Detect which cell encompasses the target text, then output its (x, y) center coordinate. 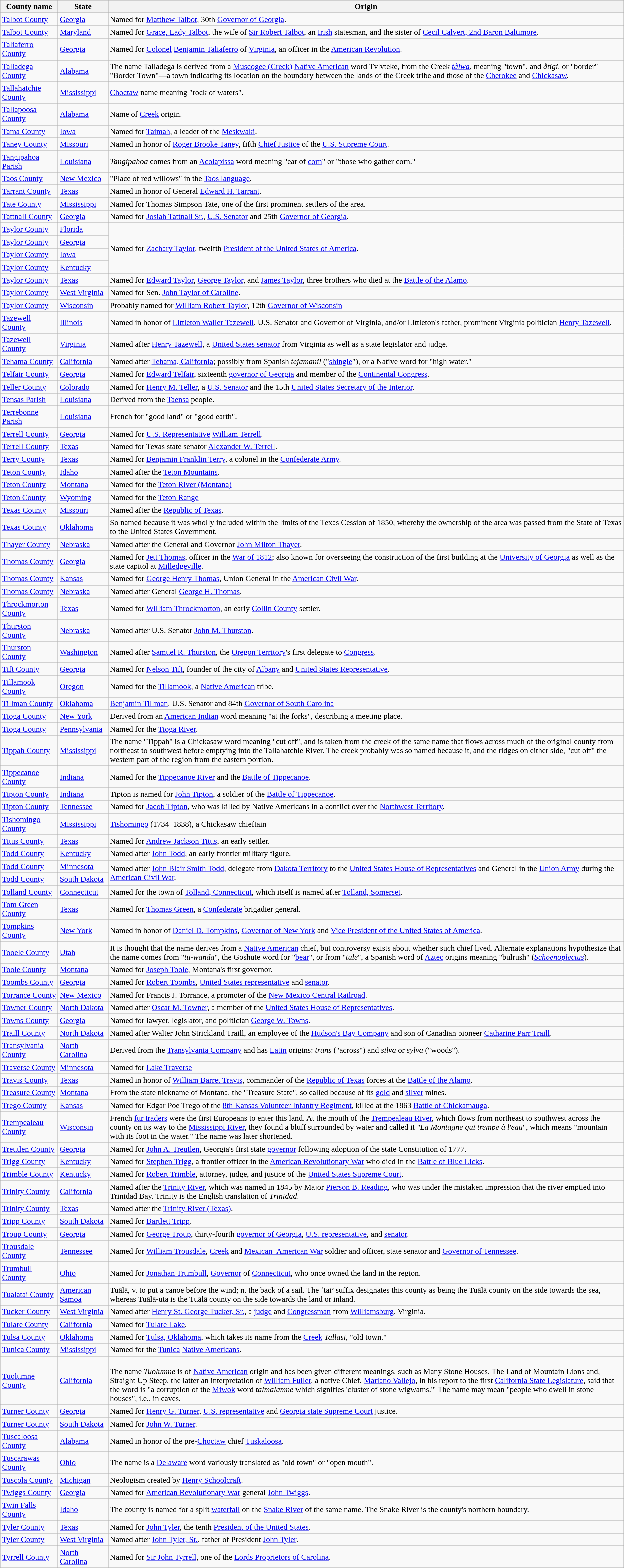
Named for Robert Toombs, United States representative and senator. (366, 982)
Named for John W. Turner. (366, 1424)
The county is named for a split waterfall on the Snake River of the same name. The Snake River is the county's northern boundary. (366, 1510)
Probably named for William Robert Taylor, 12th Governor of Wisconsin (366, 305)
Named for Thomas Simpson Tate, one of the first prominent settlers of the area. (366, 204)
Named for Lake Traverse (366, 1067)
Taos County (29, 178)
Tuscarawas County (29, 1463)
Named for Thomas Green, a Confederate brigadier general. (366, 909)
Tipton is named for John Tipton, a soldier of the Battle of Tippecanoe. (366, 794)
Named in honor of General Edward H. Tarrant. (366, 191)
Choctaw name meaning "rock of waters". (366, 93)
Named for Sir John Tyrrell, one of the Lords Proprietors of Carolina. (366, 1557)
Named after Henry St. George Tucker, Sr., a judge and Congressman from Williamsburg, Virginia. (366, 1312)
Colorado (83, 387)
Named in honor of Roger Brooke Taney, fifth Chief Justice of the U.S. Supreme Court. (366, 144)
Tuscola County (29, 1480)
French for "good land" or "good earth". (366, 417)
Named for Josiah Tattnall Sr., U.S. Senator and 25th Governor of Georgia. (366, 217)
Tippah County (29, 751)
Named after the Teton Mountains. (366, 472)
Talladega County (29, 71)
Named for George Troup, thirty-fourth governor of Georgia, U.S. representative, and senator. (366, 1234)
Tift County (29, 669)
Named for Edgar Poe Trego of the 8th Kansas Volunteer Infantry Regiment, killed at the 1863 Battle of Chickamauga. (366, 1105)
Named for Grace, Lady Talbot, the wife of Sir Robert Talbot, an Irish statesman, and the sister of Cecil Calvert, 2nd Baron Baltimore. (366, 32)
Tishomingo County (29, 824)
Throckmorton County (29, 609)
Named after Henry Tazewell, a United States senator from Virginia as well as a state legislator and judge. (366, 344)
Tualatai County (29, 1295)
Trimble County (29, 1174)
Named for Edward Taylor, George Taylor, and James Taylor, three brothers who died at the Battle of the Alamo. (366, 280)
The name is a Delaware word variously translated as "old town" or "open mouth". (366, 1463)
Named after the Trinity River (Texas). (366, 1209)
Trego County (29, 1105)
Teller County (29, 387)
Titus County (29, 841)
Tippecanoe County (29, 777)
Tensas Parish (29, 399)
Tyrrell County (29, 1557)
Named for Joseph Toole, Montana's first governor. (366, 970)
Tate County (29, 204)
Named for U.S. Representative William Terrell. (366, 434)
Tucker County (29, 1312)
Treutlen County (29, 1149)
Named for Benjamin Franklin Terry, a colonel in the Confederate Army. (366, 459)
Named for John A. Treutlen, Georgia's first state governor following adoption of the state Constitution of 1777. (366, 1149)
Twiggs County (29, 1493)
Named for Stephen Trigg, a frontier officer in the American Revolutionary War who died in the Battle of Blue Licks. (366, 1161)
Named after the Republic of Texas. (366, 510)
Travis County (29, 1080)
Washington (83, 652)
Tunica County (29, 1350)
Named for Robert Trimble, attorney, judge, and justice of the United States Supreme Court. (366, 1174)
Tulsa County (29, 1337)
Tolland County (29, 892)
Named for the Teton Range (366, 497)
Named for Jonathan Trumbull, Governor of Connecticut, who once owned the land in the region. (366, 1273)
Named in honor of Daniel D. Tompkins, Governor of New York and Vice President of the United States of America. (366, 931)
Tangipahoa Parish (29, 161)
Named after Oscar M. Towner, a member of the United States House of Representatives. (366, 1008)
Trigg County (29, 1161)
Taney County (29, 144)
Named for lawyer, legislator, and politician George W. Towns. (366, 1020)
Illinois (83, 323)
Named after Tehama, California; possibly from Spanish tejamanil ("shingle"), or a Native word for "high water." (366, 361)
Thayer County (29, 544)
Tripp County (29, 1221)
Named for American Revolutionary War general John Twiggs. (366, 1493)
Named for Francis J. Torrance, a promoter of the New Mexico Central Railroad. (366, 995)
Pennsylvania (83, 729)
Telfair County (29, 374)
Named for George Henry Thomas, Union General in the American Civil War. (366, 579)
Derived from the Taensa people. (366, 399)
County name (29, 7)
Tompkins County (29, 931)
Tishomingo (1734–1838), a Chickasaw chieftain (366, 824)
Tom Green County (29, 909)
Tangipahoa comes from an Acolapissa word meaning "ear of corn" or "those who gather corn." (366, 161)
Named for Edward Telfair, sixteenth governor of Georgia and member of the Continental Congress. (366, 374)
Traverse County (29, 1067)
Named after Walter John Strickland Traill, an employee of the Hudson's Bay Company and son of Canadian pioneer Catharine Parr Traill. (366, 1033)
Named for the Tillamook, a Native American tribe. (366, 686)
State (83, 7)
Named for Henry G. Turner, U.S. representative and Georgia state Supreme Court justice. (366, 1411)
Virginia (83, 344)
American Samoa (83, 1295)
Trempealeau County (29, 1127)
Connecticut (83, 892)
Named for John Tyler, the tenth President of the United States. (366, 1527)
Toombs County (29, 982)
Tama County (29, 131)
Toole County (29, 970)
Tillamook County (29, 686)
Tooele County (29, 952)
Named after the General and Governor John Milton Thayer. (366, 544)
Tattnall County (29, 217)
Named for Tulsa, Oklahoma, which takes its name from the Creek Tallasi, "old town." (366, 1337)
Wyoming (83, 497)
Named for Andrew Jackson Titus, an early settler. (366, 841)
Tallahatchie County (29, 93)
Tallapoosa County (29, 114)
Named after General George H. Thomas. (366, 591)
Named after Samuel R. Thurston, the Oregon Territory's first delegate to Congress. (366, 652)
Named for Bartlett Tripp. (366, 1221)
Named after U.S. Senator John M. Thurston. (366, 630)
Terrebonne Parish (29, 417)
Benjamin Tillman, U.S. Senator and 84th Governor of South Carolina (366, 704)
Towns County (29, 1020)
Florida (83, 229)
Tillman County (29, 704)
Named for the town of Tolland, Connecticut, which itself is named after Tolland, Somerset. (366, 892)
Named for the Tunica Native Americans. (366, 1350)
Maryland (83, 32)
Tehama County (29, 361)
Torrance County (29, 995)
Terry County (29, 459)
Tulare County (29, 1324)
Towner County (29, 1008)
Tuolumne County (29, 1380)
Utah (83, 952)
Named for Zachary Taylor, twelfth President of the United States of America. (366, 248)
Treasure County (29, 1093)
Tarrant County (29, 191)
Named after John Tyler, Sr., father of President John Tyler. (366, 1540)
Named for Jacob Tipton, who was killed by Native Americans in a conflict over the Northwest Territory. (366, 807)
Named for the Teton River (Montana) (366, 485)
Named for William Trousdale, Creek and Mexican–American War soldier and officer, state senator and Governor of Tennessee. (366, 1251)
Tuscaloosa County (29, 1441)
Named for William Throckmorton, an early Collin County settler. (366, 609)
Named in honor of William Barret Travis, commander of the Republic of Texas forces at the Battle of the Alamo. (366, 1080)
Named for Taimah, a leader of the Meskwaki. (366, 131)
Michigan (83, 1480)
Transylvania County (29, 1050)
Name of Creek origin. (366, 114)
Named for Matthew Talbot, 30th Governor of Georgia. (366, 19)
Neologism created by Henry Schoolcraft. (366, 1480)
Derived from an American Indian word meaning "at the forks", describing a meeting place. (366, 716)
Named for Nelson Tift, founder of the city of Albany and United States Representative. (366, 669)
Derived from the Transylvania Company and has Latin origins: trans ("across") and silva or sylva ("woods"). (366, 1050)
Named in honor of the pre-Choctaw chief Tuskaloosa. (366, 1441)
Taliaferro County (29, 49)
Origin (366, 7)
Named after John Todd, an early frontier military figure. (366, 854)
Twin Falls County (29, 1510)
"Place of red willows" in the Taos language. (366, 178)
Trumbull County (29, 1273)
Named for the Tippecanoe River and the Battle of Tippecanoe. (366, 777)
From the state nickname of Montana, the "Treasure State", so called because of its gold and silver mines. (366, 1093)
Named for Tulare Lake. (366, 1324)
Named for Henry M. Teller, a U.S. Senator and the 15th United States Secretary of the Interior. (366, 387)
Oregon (83, 686)
Traill County (29, 1033)
Named for the Tioga River. (366, 729)
Named for Texas state senator Alexander W. Terrell. (366, 447)
Troup County (29, 1234)
Named for Sen. John Taylor of Caroline. (366, 293)
Trousdale County (29, 1251)
Named for Colonel Benjamin Taliaferro of Virginia, an officer in the American Revolution. (366, 49)
